Scan for the cell matching the given text and deliver its [X, Y] coordinate at center. 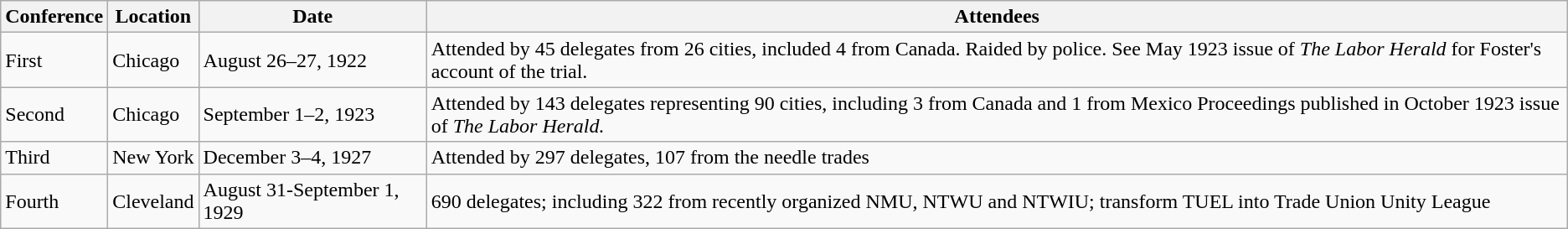
Attendees [997, 17]
August 31-September 1, 1929 [312, 201]
December 3–4, 1927 [312, 158]
690 delegates; including 322 from recently organized NMU, NTWU and NTWIU; transform TUEL into Trade Union Unity League [997, 201]
August 26–27, 1922 [312, 60]
New York [153, 158]
Second [54, 114]
Fourth [54, 201]
September 1–2, 1923 [312, 114]
First [54, 60]
Cleveland [153, 201]
Date [312, 17]
Location [153, 17]
Attended by 297 delegates, 107 from the needle trades [997, 158]
Third [54, 158]
Conference [54, 17]
